Find where the given text appears and provide that cell's center as [x, y] coordinate. 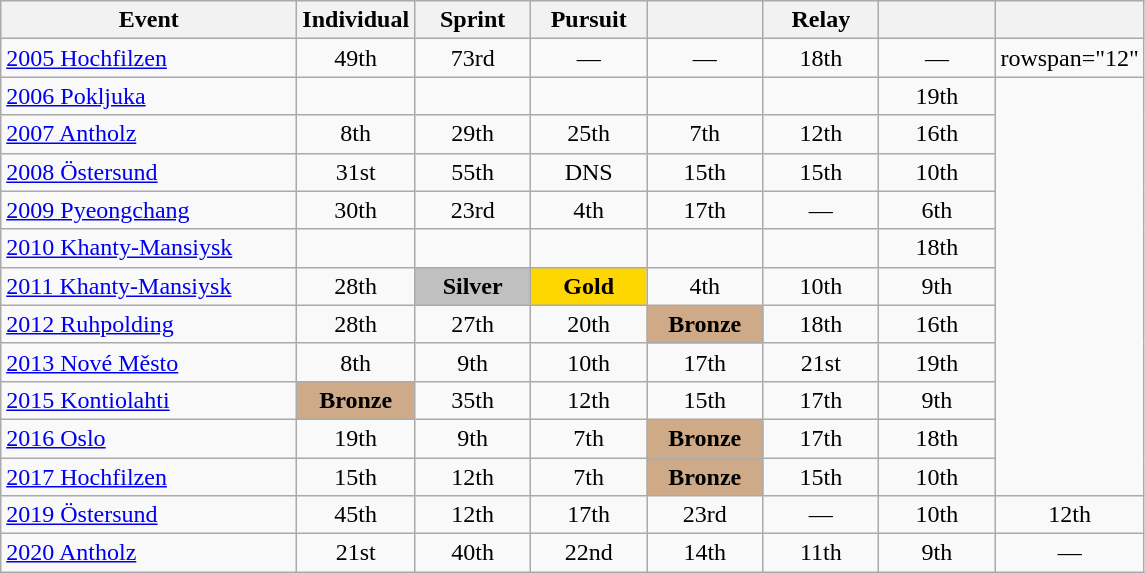
73rd [473, 58]
2019 Östersund [149, 515]
2010 Khanty-Mansiysk [149, 248]
6th [937, 210]
Gold [589, 286]
Pursuit [589, 20]
2016 Oslo [149, 438]
2013 Nové Město [149, 362]
11th [821, 553]
2008 Östersund [149, 172]
49th [356, 58]
2015 Kontiolahti [149, 400]
2007 Antholz [149, 134]
55th [473, 172]
30th [356, 210]
25th [589, 134]
29th [473, 134]
Silver [473, 286]
14th [705, 553]
27th [473, 324]
Sprint [473, 20]
22nd [589, 553]
2011 Khanty-Mansiysk [149, 286]
DNS [589, 172]
20th [589, 324]
31st [356, 172]
40th [473, 553]
2005 Hochfilzen [149, 58]
Relay [821, 20]
2012 Ruhpolding [149, 324]
45th [356, 515]
Individual [356, 20]
2006 Pokljuka [149, 96]
2009 Pyeongchang [149, 210]
2020 Antholz [149, 553]
Event [149, 20]
2017 Hochfilzen [149, 477]
35th [473, 400]
rowspan="12" [1070, 58]
